Provide the [x, y] coordinate of the cell's center where the given text is located.  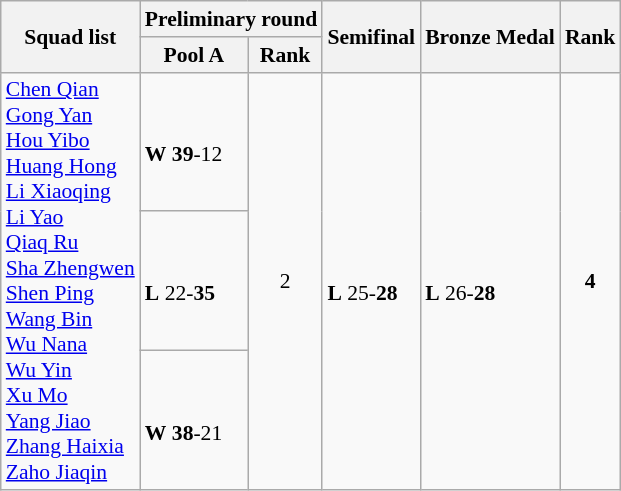
Pool A [194, 55]
L 26-28 [490, 281]
2 [286, 281]
L 25-28 [371, 281]
Bronze Medal [490, 36]
Preliminary round [232, 19]
W 39-12 [194, 142]
L 22-35 [194, 282]
Chen QianGong YanHou YiboHuang HongLi XiaoqingLi YaoQiaq RuSha ZhengwenShen PingWang BinWu NanaWu YinXu MoYang JiaoZhang HaixiaZaho Jiaqin [70, 281]
Semifinal [371, 36]
4 [590, 281]
W 38-21 [194, 420]
Squad list [70, 36]
